Scan for the cell matching the given text and deliver its [x, y] coordinate at center. 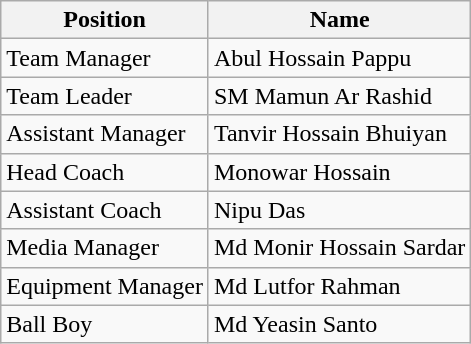
Md Yeasin Santo [339, 324]
Abul Hossain Pappu [339, 58]
Team Leader [105, 96]
Md Monir Hossain Sardar [339, 248]
Tanvir Hossain Bhuiyan [339, 134]
Ball Boy [105, 324]
Assistant Coach [105, 210]
Team Manager [105, 58]
Head Coach [105, 172]
Media Manager [105, 248]
SM Mamun Ar Rashid [339, 96]
Equipment Manager [105, 286]
Position [105, 20]
Md Lutfor Rahman [339, 286]
Assistant Manager [105, 134]
Nipu Das [339, 210]
Monowar Hossain [339, 172]
Name [339, 20]
